Locate the cell with the specified text and output its (X, Y) center coordinate. 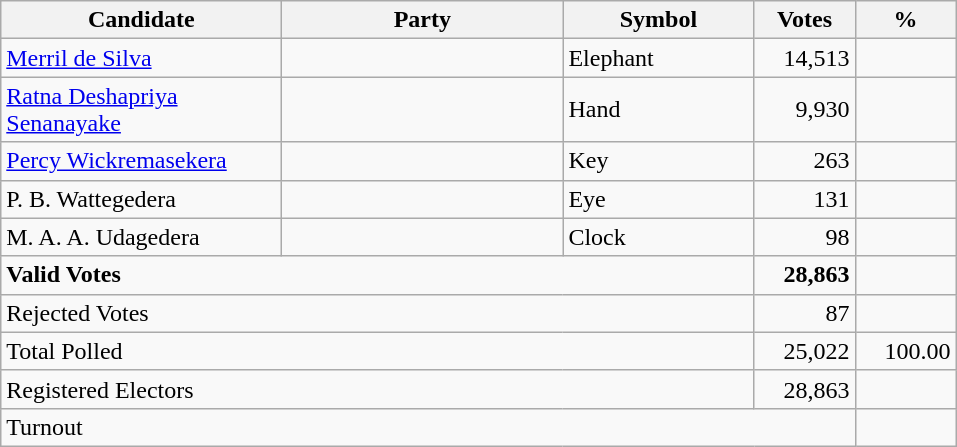
131 (804, 199)
263 (804, 161)
Percy Wickremasekera (142, 161)
Valid Votes (378, 275)
% (906, 20)
Eye (658, 199)
14,513 (804, 58)
Votes (804, 20)
Symbol (658, 20)
Elephant (658, 58)
Hand (658, 110)
9,930 (804, 110)
100.00 (906, 351)
Rejected Votes (378, 313)
Merril de Silva (142, 58)
Key (658, 161)
Candidate (142, 20)
Total Polled (378, 351)
98 (804, 237)
Ratna Deshapriya Senanayake (142, 110)
Clock (658, 237)
87 (804, 313)
P. B. Wattegedera (142, 199)
Party (422, 20)
Registered Electors (378, 389)
25,022 (804, 351)
Turnout (428, 427)
M. A. A. Udagedera (142, 237)
